Locate the cell with the specified text and output its [x, y] center coordinate. 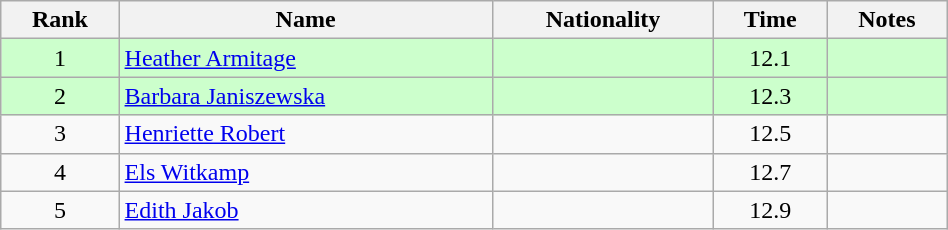
3 [60, 134]
Barbara Janiszewska [306, 96]
Edith Jakob [306, 210]
12.9 [770, 210]
12.1 [770, 58]
Time [770, 20]
Name [306, 20]
Els Witkamp [306, 172]
12.7 [770, 172]
Notes [888, 20]
Henriette Robert [306, 134]
Nationality [603, 20]
1 [60, 58]
Heather Armitage [306, 58]
5 [60, 210]
12.3 [770, 96]
2 [60, 96]
12.5 [770, 134]
Rank [60, 20]
4 [60, 172]
